Return the (X, Y) coordinate for the center point of the cell that contains the specified text.  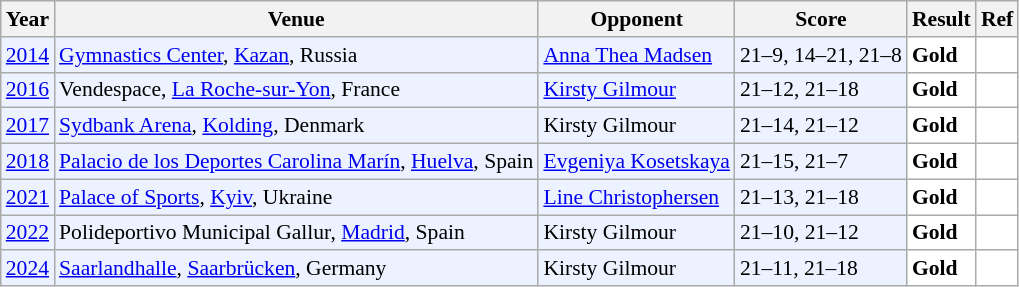
21–9, 14–21, 21–8 (821, 55)
Line Christophersen (636, 197)
2021 (28, 197)
21–10, 21–12 (821, 233)
Year (28, 19)
Polideportivo Municipal Gallur, Madrid, Spain (296, 233)
2018 (28, 162)
21–12, 21–18 (821, 90)
Palace of Sports, Kyiv, Ukraine (296, 197)
21–15, 21–7 (821, 162)
Anna Thea Madsen (636, 55)
Ref (997, 19)
Score (821, 19)
21–13, 21–18 (821, 197)
2022 (28, 233)
2014 (28, 55)
2016 (28, 90)
21–11, 21–18 (821, 269)
Saarlandhalle, Saarbrücken, Germany (296, 269)
Result (942, 19)
Venue (296, 19)
Sydbank Arena, Kolding, Denmark (296, 126)
Vendespace, La Roche-sur-Yon, France (296, 90)
2017 (28, 126)
2024 (28, 269)
Opponent (636, 19)
Evgeniya Kosetskaya (636, 162)
Palacio de los Deportes Carolina Marín, Huelva, Spain (296, 162)
Gymnastics Center, Kazan, Russia (296, 55)
21–14, 21–12 (821, 126)
